Locate the cell with the specified text and output its [x, y] center coordinate. 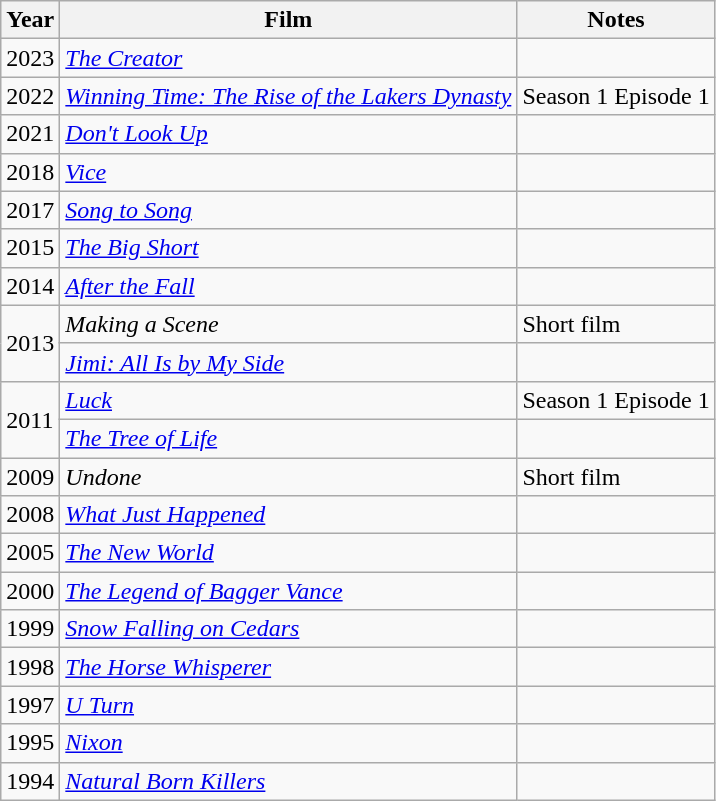
Jimi: All Is by My Side [288, 362]
Film [288, 20]
The Tree of Life [288, 438]
The Creator [288, 58]
1999 [30, 629]
Snow Falling on Cedars [288, 629]
Vice [288, 172]
1995 [30, 743]
2014 [30, 286]
Undone [288, 477]
The New World [288, 553]
2015 [30, 248]
2018 [30, 172]
Notes [616, 20]
Natural Born Killers [288, 781]
After the Fall [288, 286]
2013 [30, 343]
2009 [30, 477]
2011 [30, 419]
Year [30, 20]
Making a Scene [288, 324]
1997 [30, 705]
Nixon [288, 743]
Luck [288, 400]
2022 [30, 96]
The Legend of Bagger Vance [288, 591]
1994 [30, 781]
Winning Time: The Rise of the Lakers Dynasty [288, 96]
2008 [30, 515]
2023 [30, 58]
2017 [30, 210]
1998 [30, 667]
Don't Look Up [288, 134]
2021 [30, 134]
What Just Happened [288, 515]
2000 [30, 591]
The Big Short [288, 248]
Song to Song [288, 210]
2005 [30, 553]
U Turn [288, 705]
The Horse Whisperer [288, 667]
